Locate the cell with the specified text and output its (X, Y) center coordinate. 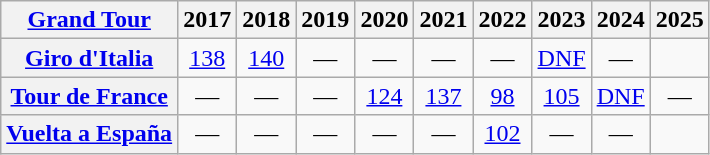
2024 (620, 20)
2025 (680, 20)
Tour de France (90, 96)
Giro d'Italia (90, 58)
2019 (326, 20)
140 (266, 58)
102 (502, 134)
124 (384, 96)
2020 (384, 20)
98 (502, 96)
Grand Tour (90, 20)
2021 (444, 20)
137 (444, 96)
138 (208, 58)
2023 (562, 20)
2017 (208, 20)
2022 (502, 20)
105 (562, 96)
Vuelta a España (90, 134)
2018 (266, 20)
